For the text-containing cell, return its midpoint in [x, y] coordinate format. 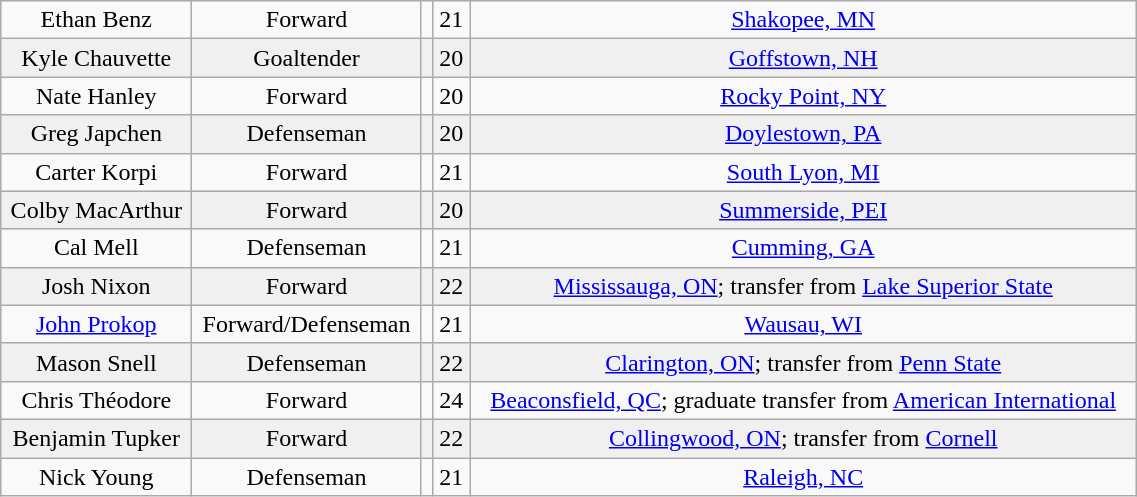
Goaltender [306, 58]
Chris Théodore [96, 400]
Nick Young [96, 477]
Mississauga, ON; transfer from Lake Superior State [804, 286]
Ethan Benz [96, 20]
Summerside, PEI [804, 210]
Beaconsfield, QC; graduate transfer from American International [804, 400]
Kyle Chauvette [96, 58]
Greg Japchen [96, 134]
Shakopee, MN [804, 20]
Goffstown, NH [804, 58]
Rocky Point, NY [804, 96]
24 [452, 400]
Wausau, WI [804, 324]
Cumming, GA [804, 248]
Colby MacArthur [96, 210]
Doylestown, PA [804, 134]
Josh Nixon [96, 286]
Raleigh, NC [804, 477]
Clarington, ON; transfer from Penn State [804, 362]
Collingwood, ON; transfer from Cornell [804, 438]
South Lyon, MI [804, 172]
Forward/Defenseman [306, 324]
Mason Snell [96, 362]
John Prokop [96, 324]
Benjamin Tupker [96, 438]
Nate Hanley [96, 96]
Carter Korpi [96, 172]
Cal Mell [96, 248]
